Output the (x, y) coordinate of the center of the cell containing the given text.  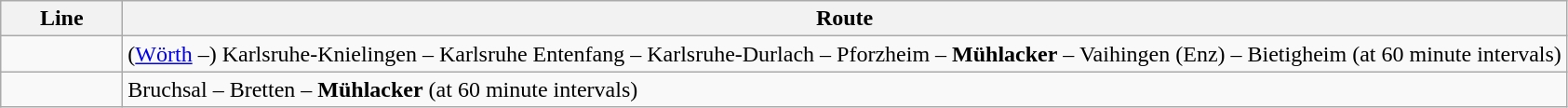
Line (61, 19)
Route (845, 19)
Bruchsal – Bretten – Mühlacker (at 60 minute intervals) (845, 89)
